Detect which cell encompasses the target text, then output its [X, Y] center coordinate. 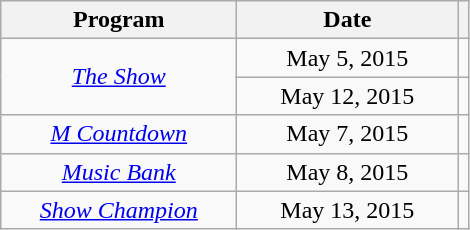
Music Bank [119, 172]
May 5, 2015 [348, 58]
May 12, 2015 [348, 96]
Date [348, 20]
Program [119, 20]
The Show [119, 77]
May 7, 2015 [348, 134]
M Countdown [119, 134]
Show Champion [119, 210]
May 8, 2015 [348, 172]
May 13, 2015 [348, 210]
